From the cell containing the given text, extract its center point as [X, Y] coordinate. 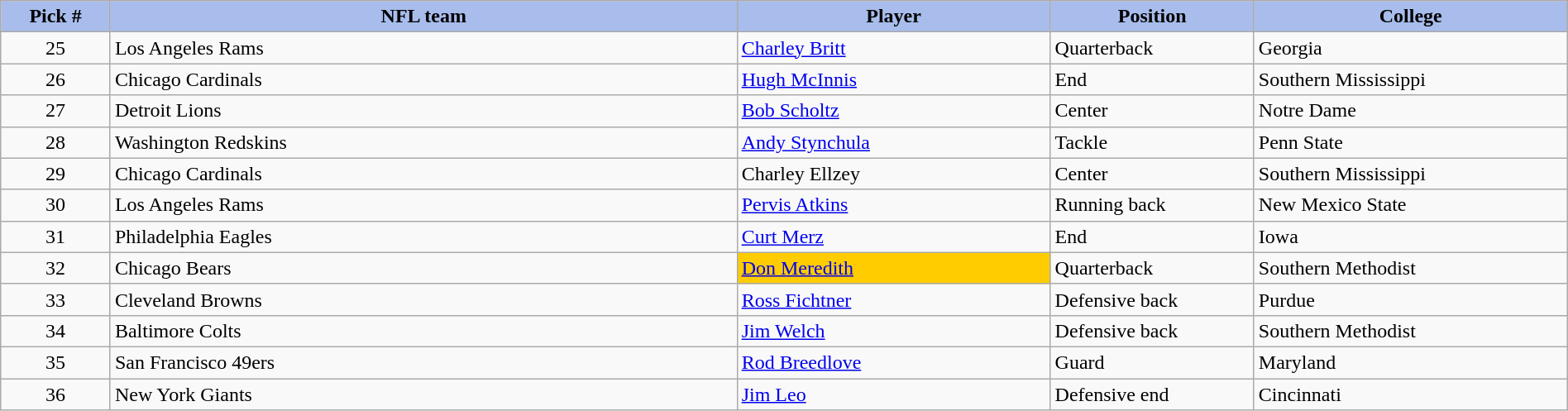
26 [56, 79]
NFL team [423, 17]
Pervis Atkins [893, 205]
Detroit Lions [423, 111]
Georgia [1411, 48]
33 [56, 299]
Hugh McInnis [893, 79]
Iowa [1411, 237]
29 [56, 174]
Cincinnati [1411, 394]
36 [56, 394]
Tackle [1152, 142]
Washington Redskins [423, 142]
Don Meredith [893, 268]
Rod Breedlove [893, 362]
Purdue [1411, 299]
Cleveland Browns [423, 299]
32 [56, 268]
Jim Leo [893, 394]
San Francisco 49ers [423, 362]
Philadelphia Eagles [423, 237]
Penn State [1411, 142]
Charley Britt [893, 48]
28 [56, 142]
30 [56, 205]
College [1411, 17]
Baltimore Colts [423, 331]
34 [56, 331]
31 [56, 237]
Bob Scholtz [893, 111]
Running back [1152, 205]
Ross Fichtner [893, 299]
25 [56, 48]
Guard [1152, 362]
Andy Stynchula [893, 142]
New Mexico State [1411, 205]
Position [1152, 17]
Defensive end [1152, 394]
Charley Ellzey [893, 174]
New York Giants [423, 394]
Maryland [1411, 362]
Player [893, 17]
27 [56, 111]
Pick # [56, 17]
Notre Dame [1411, 111]
Curt Merz [893, 237]
Chicago Bears [423, 268]
Jim Welch [893, 331]
35 [56, 362]
